Capture the cell that displays the provided text and extract its (x, y) central coordinate. 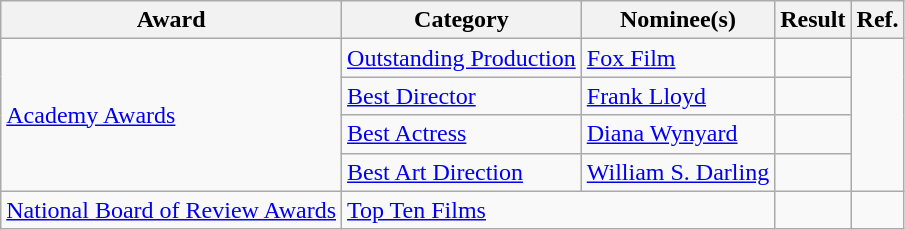
Ref. (878, 20)
Best Director (462, 96)
William S. Darling (678, 172)
Nominee(s) (678, 20)
Category (462, 20)
Frank Lloyd (678, 96)
Top Ten Films (558, 210)
Best Art Direction (462, 172)
Award (172, 20)
Diana Wynyard (678, 134)
Result (813, 20)
Best Actress (462, 134)
Fox Film (678, 58)
Outstanding Production (462, 58)
Academy Awards (172, 115)
National Board of Review Awards (172, 210)
